For the text-containing cell, return its midpoint in [X, Y] coordinate format. 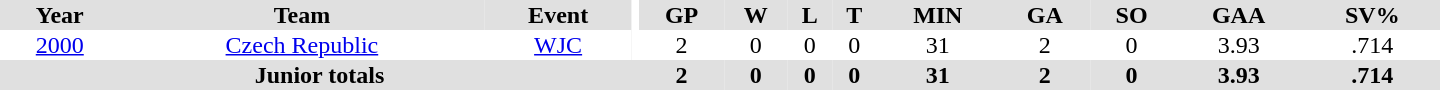
WJC [558, 45]
Year [60, 15]
Junior totals [320, 75]
GA [1044, 15]
SO [1132, 15]
MIN [938, 15]
GAA [1239, 15]
L [810, 15]
Czech Republic [302, 45]
2000 [60, 45]
SV% [1372, 15]
W [756, 15]
GP [682, 15]
T [854, 15]
Team [302, 15]
Event [558, 15]
